Extract the [X, Y] coordinate from the center of the cell holding the provided text.  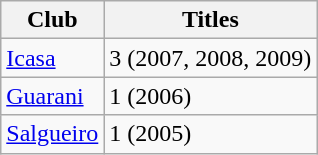
3 (2007, 2008, 2009) [210, 58]
1 (2005) [210, 134]
Titles [210, 20]
Guarani [52, 96]
Club [52, 20]
1 (2006) [210, 96]
Icasa [52, 58]
Salgueiro [52, 134]
